Output the (x, y) coordinate of the center of the cell containing the given text.  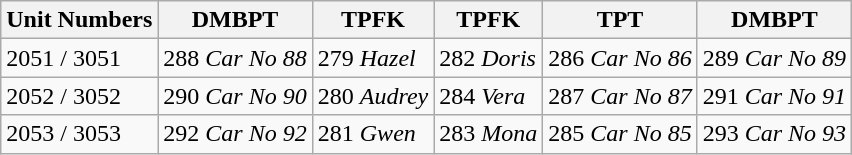
2052 / 3052 (80, 96)
Unit Numbers (80, 20)
TPT (620, 20)
288 Car No 88 (235, 58)
289 Car No 89 (774, 58)
284 Vera (488, 96)
291 Car No 91 (774, 96)
282 Doris (488, 58)
292 Car No 92 (235, 134)
2053 / 3053 (80, 134)
283 Mona (488, 134)
290 Car No 90 (235, 96)
287 Car No 87 (620, 96)
279 Hazel (372, 58)
293 Car No 93 (774, 134)
286 Car No 86 (620, 58)
285 Car No 85 (620, 134)
281 Gwen (372, 134)
2051 / 3051 (80, 58)
280 Audrey (372, 96)
